Determine the [x, y] coordinate at the center of the cell enclosing the given text.  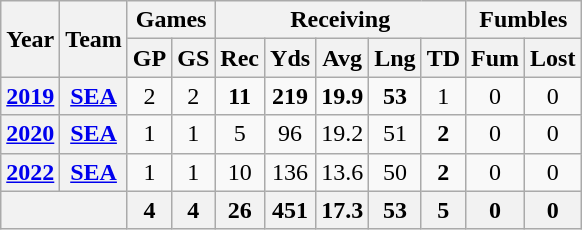
TD [443, 58]
Team [94, 39]
Yds [290, 58]
Lng [395, 58]
10 [240, 172]
Fum [496, 58]
Games [170, 20]
50 [395, 172]
Avg [342, 58]
219 [290, 96]
Lost [553, 58]
Fumbles [524, 20]
2019 [30, 96]
GS [194, 58]
Rec [240, 58]
51 [395, 134]
GP [149, 58]
Year [30, 39]
96 [290, 134]
17.3 [342, 210]
11 [240, 96]
136 [290, 172]
19.2 [342, 134]
26 [240, 210]
19.9 [342, 96]
451 [290, 210]
2022 [30, 172]
Receiving [340, 20]
13.6 [342, 172]
2020 [30, 134]
